Output the (x, y) coordinate of the center of the cell containing the given text.  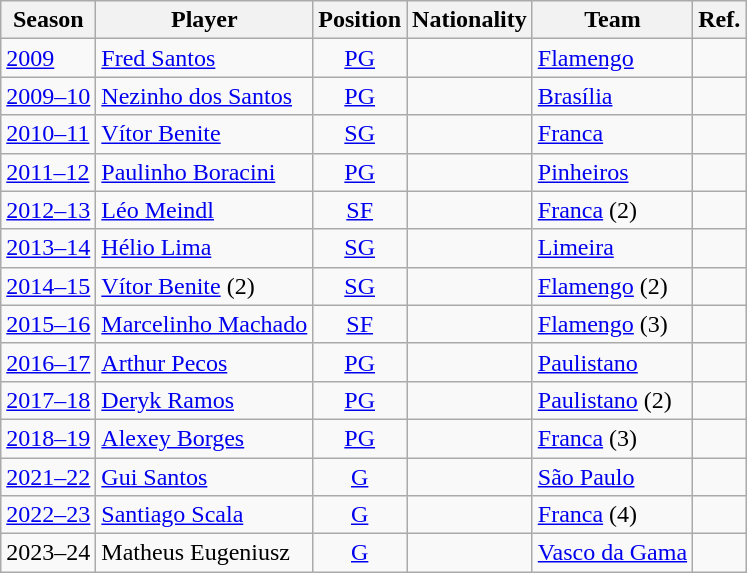
Franca (2) (612, 210)
2017–18 (48, 400)
Limeira (612, 248)
Nezinho dos Santos (204, 96)
Ref. (720, 20)
Vítor Benite (2) (204, 286)
2021–22 (48, 477)
2018–19 (48, 438)
Flamengo (612, 58)
Paulinho Boracini (204, 172)
Pinheiros (612, 172)
2009 (48, 58)
2014–15 (48, 286)
Franca (4) (612, 515)
Fred Santos (204, 58)
Vítor Benite (204, 134)
Franca (612, 134)
Alexey Borges (204, 438)
Team (612, 20)
Nationality (470, 20)
Marcelinho Machado (204, 324)
Franca (3) (612, 438)
Paulistano (612, 362)
Hélio Lima (204, 248)
Vasco da Gama (612, 553)
Santiago Scala (204, 515)
Léo Meindl (204, 210)
Flamengo (3) (612, 324)
Flamengo (2) (612, 286)
2022–23 (48, 515)
Arthur Pecos (204, 362)
2013–14 (48, 248)
São Paulo (612, 477)
Season (48, 20)
2016–17 (48, 362)
Paulistano (2) (612, 400)
Matheus Eugeniusz (204, 553)
Position (360, 20)
Gui Santos (204, 477)
Deryk Ramos (204, 400)
2010–11 (48, 134)
Player (204, 20)
2015–16 (48, 324)
Brasília (612, 96)
2023–24 (48, 553)
2011–12 (48, 172)
2012–13 (48, 210)
2009–10 (48, 96)
